From the cell containing the given text, extract its center point as (x, y) coordinate. 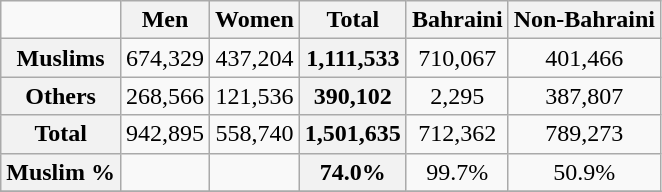
Non-Bahraini (584, 20)
50.9% (584, 172)
674,329 (164, 58)
Women (255, 20)
74.0% (352, 172)
1,501,635 (352, 134)
710,067 (457, 58)
789,273 (584, 134)
401,466 (584, 58)
558,740 (255, 134)
121,536 (255, 96)
712,362 (457, 134)
387,807 (584, 96)
268,566 (164, 96)
99.7% (457, 172)
Men (164, 20)
Bahraini (457, 20)
Others (61, 96)
Muslim % (61, 172)
390,102 (352, 96)
Muslims (61, 58)
1,111,533 (352, 58)
942,895 (164, 134)
437,204 (255, 58)
2,295 (457, 96)
